Detect which cell encompasses the target text, then output its [X, Y] center coordinate. 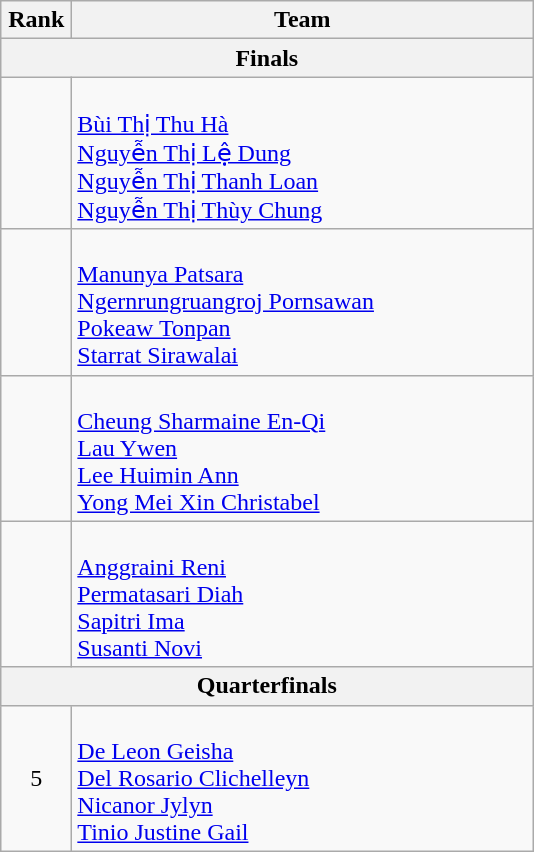
Team [302, 20]
Manunya PatsaraNgernrungruangroj PornsawanPokeaw TonpanStarrat Sirawalai [302, 302]
Bùi Thị Thu HàNguyễn Thị Lệ DungNguyễn Thị Thanh LoanNguyễn Thị Thùy Chung [302, 153]
Quarterfinals [267, 686]
Anggraini ReniPermatasari DiahSapitri ImaSusanti Novi [302, 594]
Finals [267, 58]
De Leon GeishaDel Rosario ClichelleynNicanor JylynTinio Justine Gail [302, 778]
Cheung Sharmaine En-QiLau YwenLee Huimin AnnYong Mei Xin Christabel [302, 448]
5 [36, 778]
Rank [36, 20]
